Locate the cell with the specified text and output its [x, y] center coordinate. 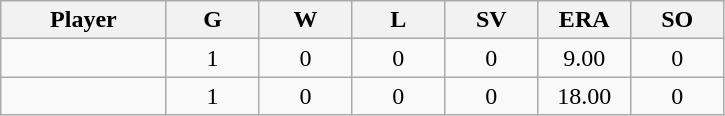
ERA [584, 20]
W [306, 20]
SV [492, 20]
L [398, 20]
Player [84, 20]
G [212, 20]
9.00 [584, 58]
18.00 [584, 96]
SO [678, 20]
